Locate the cell with the specified text and output its (X, Y) center coordinate. 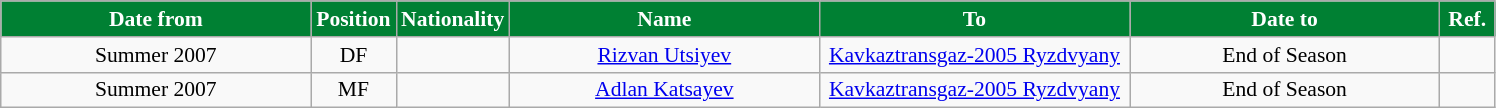
Position (354, 19)
MF (354, 90)
Rizvan Utsiyev (664, 55)
Ref. (1468, 19)
Nationality (452, 19)
Name (664, 19)
DF (354, 55)
Date from (156, 19)
To (974, 19)
Date to (1285, 19)
Adlan Katsayev (664, 90)
